Extract the [x, y] coordinate from the center of the cell holding the provided text.  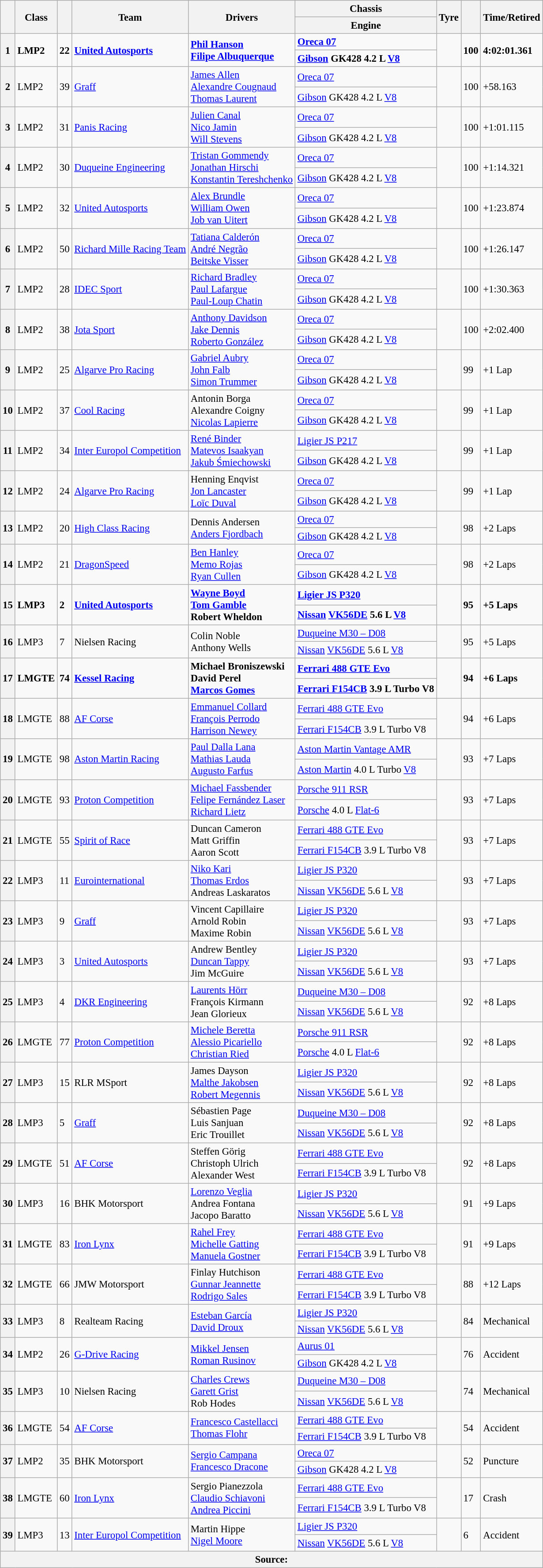
Drivers [241, 17]
Jota Sport [130, 329]
Class [36, 17]
Henning Enqvist Jon Lancaster Loïc Duval [241, 491]
4:02:01.361 [512, 50]
Michele Beretta Alessio Picariello Christian Ried [241, 1042]
+2:02.400 [512, 329]
+1:01.115 [512, 127]
Aston Martin 4.0 L Turbo V8 [366, 769]
Laurents Hörr François Kirmann Jean Glorieux [241, 1002]
René Binder Matevos Isaakyan Jakub Śmiechowski [241, 451]
Wayne Boyd Tom Gamble Robert Wheldon [241, 605]
Colin Noble Anthony Wells [241, 641]
Tyre [449, 17]
14 [8, 565]
Source: [271, 1560]
Lorenzo Veglia Andrea Fontana Jacopo Baratto [241, 1204]
Eurointernational [130, 880]
Time/Retired [512, 17]
Dennis Andersen Anders Fjordbach [241, 528]
Sergio Campana Francesco Dracone [241, 1461]
Richard Mille Racing Team [130, 249]
Engine [366, 26]
Rahel Frey Michelle Gatting Manuela Gostner [241, 1244]
+1:14.321 [512, 168]
Paul Dalla Lana Mathias Lauda Augusto Farfus [241, 760]
Duncan Cameron Matt Griffin Aaron Scott [241, 840]
Mikkel Jensen Roman Rusinov [241, 1354]
+58.163 [512, 87]
1 [8, 50]
JMW Motorsport [130, 1284]
Ligier JS P217 [366, 441]
Tristan Gommendy Jonathan Hirschi Konstantin Tereshchenko [241, 168]
66 [64, 1284]
RLR MSport [130, 1082]
+1:30.363 [512, 289]
James Dayson Malthe Jakobsen Robert Megennis [241, 1082]
Crash [512, 1498]
+1:26.147 [512, 249]
55 [64, 840]
Phil Hanson Filipe Albuquerque [241, 50]
Michael Fassbender Felipe Fernández Laser Richard Lietz [241, 800]
Finlay Hutchison Gunnar Jeannette Rodrigo Sales [241, 1284]
51 [64, 1164]
Vincent Capillaire Arnold Robin Maxime Robin [241, 921]
Realteam Racing [130, 1321]
18 [8, 719]
+1:23.874 [512, 208]
27 [8, 1082]
50 [64, 249]
Alex Brundle William Owen Job van Uitert [241, 208]
James Allen Alexandre Cougnaud Thomas Laurent [241, 87]
Francesco Castellacci Thomas Flohr [241, 1428]
84 [471, 1321]
33 [8, 1321]
Charles Crews Garett Grist Rob Hodes [241, 1391]
Tatiana Calderón André Negrão Beitske Visser [241, 249]
Kessel Racing [130, 678]
76 [471, 1354]
Julien Canal Nico Jamin Will Stevens [241, 127]
Esteban García David Droux [241, 1321]
Martin Hippe Nigel Moore [241, 1535]
High Class Racing [130, 528]
DKR Engineering [130, 1002]
Ben Hanley Memo Rojas Ryan Cullen [241, 565]
DragonSpeed [130, 565]
Spirit of Race [130, 840]
Aston Martin Racing [130, 760]
Niko Kari Thomas Erdos Andreas Laskaratos [241, 880]
29 [8, 1164]
Steffen Görig Christoph Ulrich Alexander West [241, 1164]
60 [64, 1498]
23 [8, 921]
Antonin Borga Alexandre Coigny Nicolas Lapierre [241, 410]
+12 Laps [512, 1284]
Richard Bradley Paul Lafargue Paul-Loup Chatin [241, 289]
52 [471, 1461]
Chassis [366, 9]
IDEC Sport [130, 289]
Puncture [512, 1461]
Sébastien Page Luis Sanjuan Eric Trouillet [241, 1123]
Aston Martin Vantage AMR [366, 749]
Duqueine Engineering [130, 168]
36 [8, 1428]
Anthony Davidson Jake Dennis Roberto González [241, 329]
19 [8, 760]
83 [64, 1244]
Gabriel Aubry John Falb Simon Trummer [241, 370]
Team [130, 17]
Panis Racing [130, 127]
G-Drive Racing [130, 1354]
Michael Broniszewski David Perel Marcos Gomes [241, 678]
77 [64, 1042]
Emmanuel Collard François Perrodo Harrison Newey [241, 719]
Aurus 01 [366, 1346]
12 [8, 491]
Cool Racing [130, 410]
Andrew Bentley Duncan Tappy Jim McGuire [241, 962]
Sergio Pianezzola Claudio Schiavoni Andrea Piccini [241, 1498]
